Extract the (x, y) coordinate from the center of the cell holding the provided text.  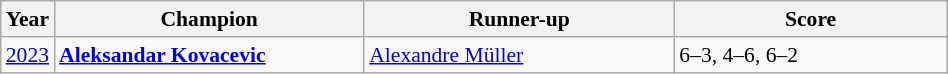
Alexandre Müller (519, 55)
Champion (209, 19)
Aleksandar Kovacevic (209, 55)
2023 (28, 55)
Runner-up (519, 19)
Year (28, 19)
6–3, 4–6, 6–2 (810, 55)
Score (810, 19)
